Find where the given text appears and provide that cell's center as [x, y] coordinate. 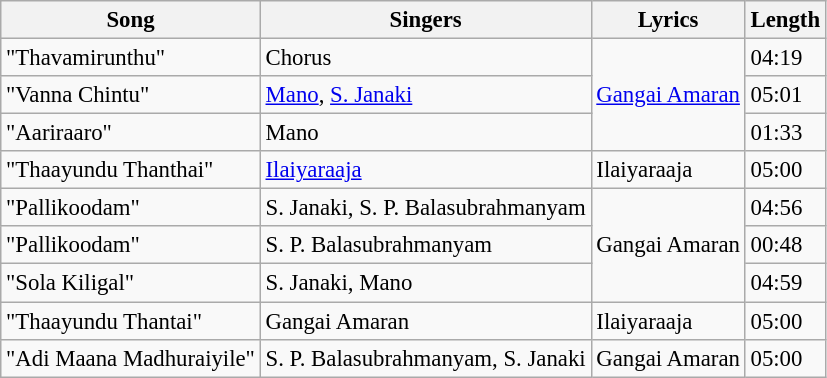
00:48 [785, 245]
Lyrics [668, 20]
"Adi Maana Madhuraiyile" [130, 358]
S. Janaki, S. P. Balasubrahmanyam [426, 208]
"Thavamirunthu" [130, 58]
05:01 [785, 95]
01:33 [785, 133]
Mano [426, 133]
"Aariraaro" [130, 133]
"Vanna Chintu" [130, 95]
04:19 [785, 58]
S. Janaki, Mano [426, 283]
S. P. Balasubrahmanyam [426, 245]
Length [785, 20]
"Thaayundu Thantai" [130, 321]
Song [130, 20]
Singers [426, 20]
Mano, S. Janaki [426, 95]
"Thaayundu Thanthai" [130, 170]
S. P. Balasubrahmanyam, S. Janaki [426, 358]
04:59 [785, 283]
Chorus [426, 58]
"Sola Kiligal" [130, 283]
04:56 [785, 208]
